Provide the [X, Y] coordinate of the cell's center where the given text is located.  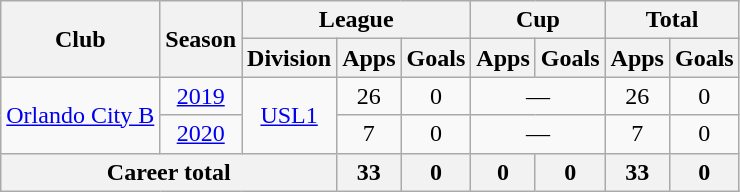
Career total [169, 172]
League [356, 20]
USL1 [290, 115]
Club [80, 39]
Total [672, 20]
Orlando City B [80, 115]
Division [290, 58]
Season [201, 39]
2019 [201, 96]
2020 [201, 134]
Cup [538, 20]
